Detect which cell encompasses the target text, then output its [x, y] center coordinate. 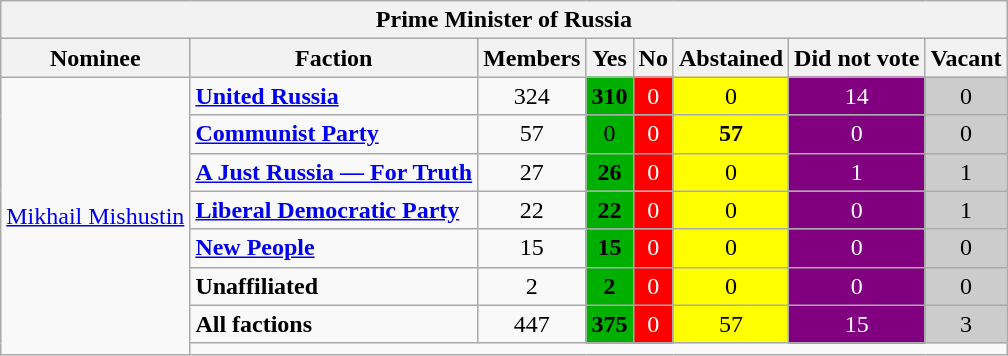
375 [610, 324]
Abstained [730, 58]
310 [610, 96]
All factions [334, 324]
Faction [334, 58]
A Just Russia — For Truth [334, 172]
Mikhail Mishustin [96, 216]
No [653, 58]
447 [532, 324]
26 [610, 172]
Vacant [966, 58]
Yes [610, 58]
Communist Party [334, 134]
Liberal Democratic Party [334, 210]
27 [532, 172]
Nominee [96, 58]
3 [966, 324]
New People [334, 248]
Did not vote [857, 58]
United Russia [334, 96]
Members [532, 58]
Prime Minister of Russia [504, 20]
324 [532, 96]
14 [857, 96]
Unaffiliated [334, 286]
